Scan for the cell matching the given text and deliver its [X, Y] coordinate at center. 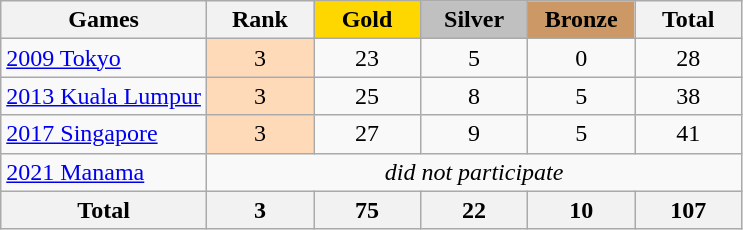
25 [368, 96]
28 [688, 58]
8 [474, 96]
Rank [260, 20]
38 [688, 96]
2017 Singapore [104, 134]
10 [582, 210]
41 [688, 134]
2009 Tokyo [104, 58]
75 [368, 210]
27 [368, 134]
2021 Manama [104, 172]
Games [104, 20]
107 [688, 210]
Silver [474, 20]
Bronze [582, 20]
did not participate [474, 172]
2013 Kuala Lumpur [104, 96]
9 [474, 134]
Gold [368, 20]
0 [582, 58]
23 [368, 58]
22 [474, 210]
